Extract the [x, y] coordinate from the center of the cell holding the provided text.  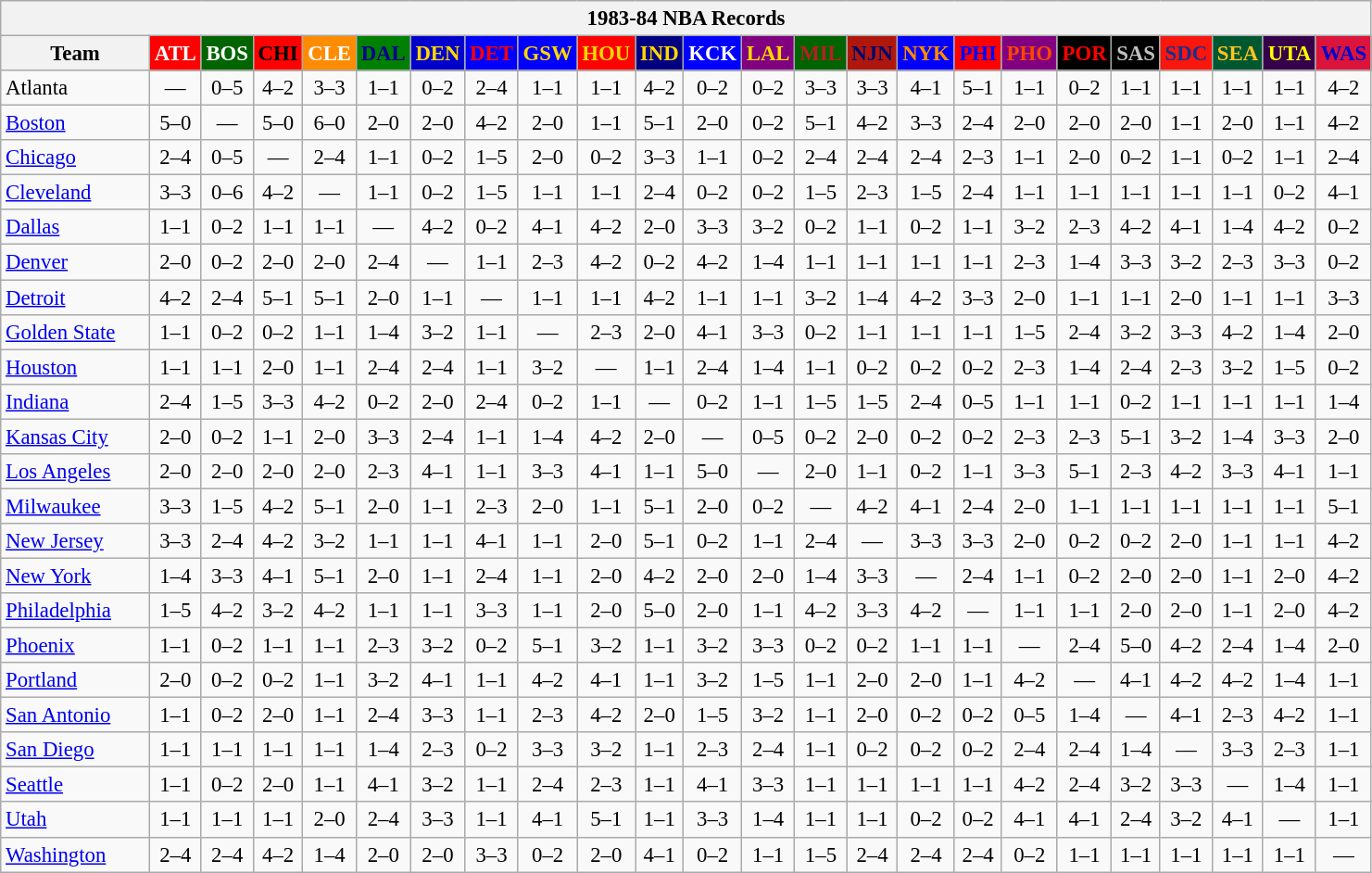
SEA [1238, 54]
Golden State [76, 332]
SDC [1186, 54]
KCK [713, 54]
Milwaukee [76, 506]
1983-84 NBA Records [686, 19]
DAL [384, 54]
Dallas [76, 227]
WAS [1343, 54]
LAL [767, 54]
Cleveland [76, 193]
Denver [76, 262]
CHI [278, 54]
Kansas City [76, 436]
New York [76, 576]
Detroit [76, 297]
Atlanta [76, 88]
PHO [1029, 54]
Chicago [76, 158]
Portland [76, 680]
New Jersey [76, 541]
POR [1084, 54]
ATL [175, 54]
Washington [76, 854]
IND [660, 54]
PHI [978, 54]
San Diego [76, 750]
Utah [76, 820]
HOU [606, 54]
SAS [1136, 54]
Houston [76, 367]
6–0 [330, 123]
GSW [548, 54]
San Antonio [76, 715]
NJN [873, 54]
UTA [1290, 54]
Phoenix [76, 646]
DEN [437, 54]
MIL [821, 54]
DET [491, 54]
NYK [926, 54]
0–6 [227, 193]
Philadelphia [76, 611]
Indiana [76, 401]
BOS [227, 54]
Team [76, 54]
Boston [76, 123]
CLE [330, 54]
Seattle [76, 785]
Los Angeles [76, 472]
